Locate the cell with the specified text and output its (X, Y) center coordinate. 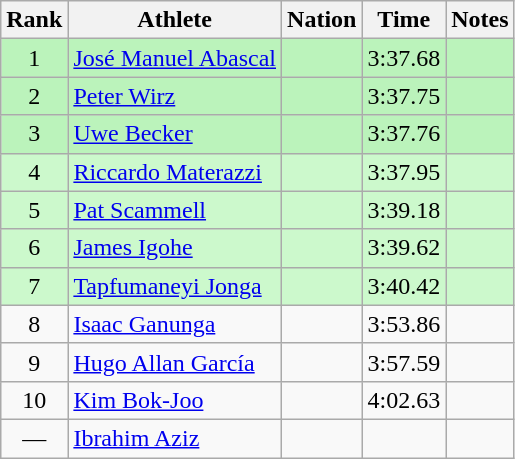
Isaac Ganunga (175, 324)
Time (404, 20)
4:02.63 (404, 400)
José Manuel Abascal (175, 58)
Nation (322, 20)
7 (34, 286)
2 (34, 96)
6 (34, 248)
James Igohe (175, 248)
9 (34, 362)
Ibrahim Aziz (175, 438)
8 (34, 324)
— (34, 438)
Kim Bok-Joo (175, 400)
Uwe Becker (175, 134)
3:39.62 (404, 248)
3:37.95 (404, 172)
Tapfumaneyi Jonga (175, 286)
3:57.59 (404, 362)
10 (34, 400)
3:53.86 (404, 324)
3:40.42 (404, 286)
Rank (34, 20)
1 (34, 58)
Notes (480, 20)
Hugo Allan García (175, 362)
3:37.75 (404, 96)
3 (34, 134)
3:37.76 (404, 134)
Riccardo Materazzi (175, 172)
3:39.18 (404, 210)
Peter Wirz (175, 96)
Athlete (175, 20)
3:37.68 (404, 58)
5 (34, 210)
Pat Scammell (175, 210)
4 (34, 172)
